For the text-containing cell, return its midpoint in (X, Y) coordinate format. 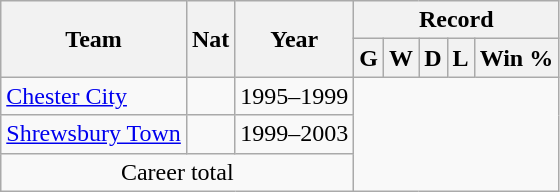
1999–2003 (294, 134)
W (402, 58)
Nat (210, 39)
1995–1999 (294, 96)
Chester City (94, 96)
L (460, 58)
G (369, 58)
Shrewsbury Town (94, 134)
Team (94, 39)
D (433, 58)
Year (294, 39)
Record (456, 20)
Win % (516, 58)
Career total (178, 172)
